Find where the given text appears and provide that cell's center as [x, y] coordinate. 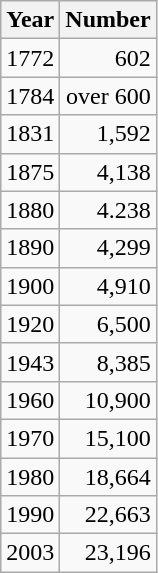
1890 [30, 248]
15,100 [108, 438]
1920 [30, 324]
1784 [30, 96]
1943 [30, 362]
Year [30, 20]
1970 [30, 438]
8,385 [108, 362]
1980 [30, 477]
23,196 [108, 553]
Number [108, 20]
1875 [30, 172]
4,299 [108, 248]
4,910 [108, 286]
1900 [30, 286]
1772 [30, 58]
2003 [30, 553]
1,592 [108, 134]
1990 [30, 515]
over 600 [108, 96]
22,663 [108, 515]
18,664 [108, 477]
6,500 [108, 324]
4,138 [108, 172]
4.238 [108, 210]
1960 [30, 400]
1831 [30, 134]
602 [108, 58]
10,900 [108, 400]
1880 [30, 210]
